Scan for the cell matching the given text and deliver its (x, y) coordinate at center. 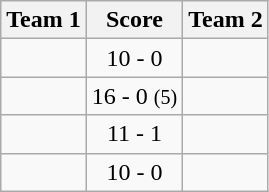
16 - 0 (5) (134, 96)
Score (134, 20)
Team 1 (44, 20)
11 - 1 (134, 134)
Team 2 (226, 20)
